Extract the (X, Y) coordinate from the center of the cell holding the provided text.  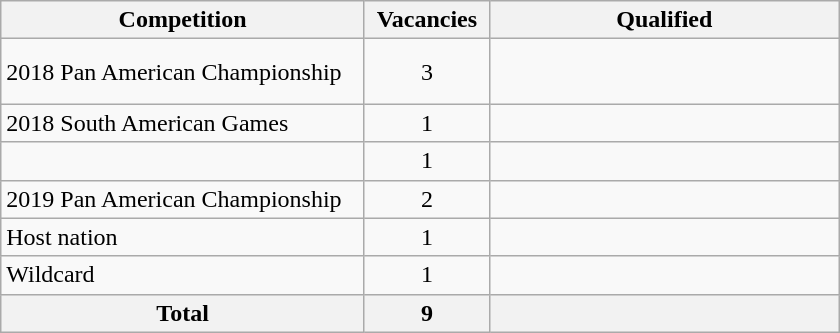
Host nation (183, 237)
Vacancies (426, 20)
2 (426, 199)
Qualified (664, 20)
Wildcard (183, 275)
Total (183, 313)
2018 South American Games (183, 123)
2019 Pan American Championship (183, 199)
Competition (183, 20)
2018 Pan American Championship (183, 72)
9 (426, 313)
3 (426, 72)
